Capture the cell that displays the provided text and extract its [X, Y] central coordinate. 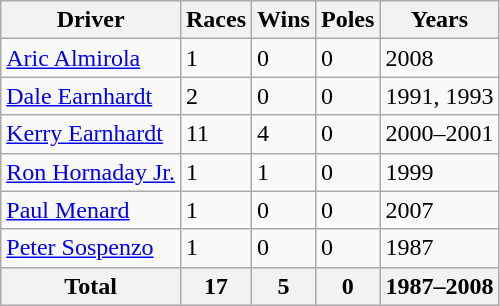
1999 [440, 172]
2008 [440, 58]
Paul Menard [91, 210]
Races [216, 20]
Poles [347, 20]
1991, 1993 [440, 96]
1987–2008 [440, 286]
Dale Earnhardt [91, 96]
4 [284, 134]
Peter Sospenzo [91, 248]
Kerry Earnhardt [91, 134]
Wins [284, 20]
Years [440, 20]
Aric Almirola [91, 58]
2000–2001 [440, 134]
2007 [440, 210]
Ron Hornaday Jr. [91, 172]
Driver [91, 20]
17 [216, 286]
Total [91, 286]
1987 [440, 248]
2 [216, 96]
11 [216, 134]
5 [284, 286]
